Determine the (x, y) coordinate at the center of the cell enclosing the given text.  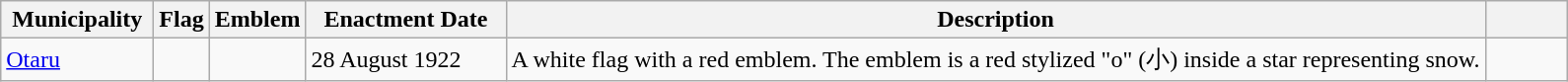
Enactment Date (406, 20)
28 August 1922 (406, 59)
Description (996, 20)
Emblem (257, 20)
A white flag with a red emblem. The emblem is a red stylized "o" (小) inside a star representing snow. (996, 59)
Flag (181, 20)
Municipality (77, 20)
Otaru (77, 59)
